Determine the (X, Y) coordinate at the center of the cell enclosing the given text.  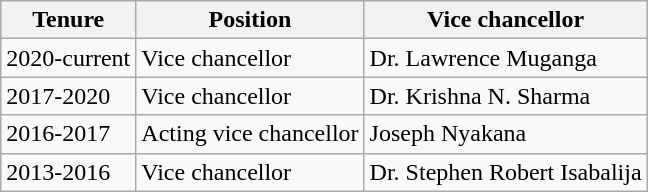
2017-2020 (68, 96)
Position (250, 20)
Joseph Nyakana (506, 134)
Dr. Lawrence Muganga (506, 58)
Tenure (68, 20)
2016-2017 (68, 134)
2020-current (68, 58)
Dr. Krishna N. Sharma (506, 96)
Acting vice chancellor (250, 134)
Dr. Stephen Robert Isabalija (506, 172)
2013-2016 (68, 172)
